For the text-containing cell, return its midpoint in (X, Y) coordinate format. 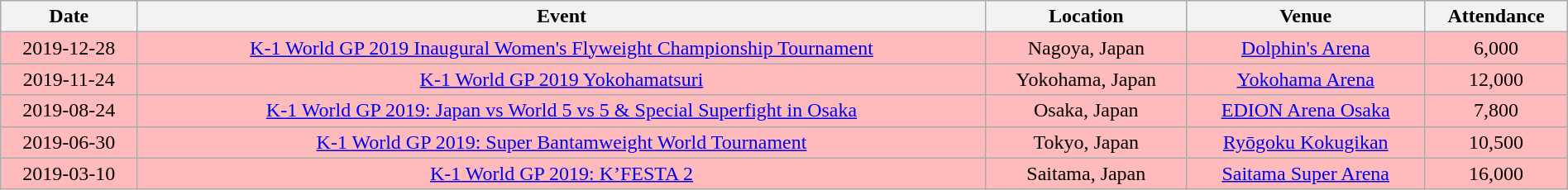
K-1 World GP 2019: Japan vs World 5 vs 5 & Special Superfight in Osaka (562, 111)
2019-06-30 (69, 142)
6,000 (1496, 48)
Yokohama, Japan (1086, 79)
10,500 (1496, 142)
Attendance (1496, 17)
12,000 (1496, 79)
2019-11-24 (69, 79)
K-1 World GP 2019 Yokohamatsuri (562, 79)
Saitama, Japan (1086, 173)
Location (1086, 17)
2019-08-24 (69, 111)
Saitama Super Arena (1305, 173)
Tokyo, Japan (1086, 142)
Yokohama Arena (1305, 79)
Osaka, Japan (1086, 111)
Event (562, 17)
K-1 World GP 2019: K’FESTA 2 (562, 173)
16,000 (1496, 173)
Venue (1305, 17)
EDION Arena Osaka (1305, 111)
Date (69, 17)
Dolphin's Arena (1305, 48)
K-1 World GP 2019 Inaugural Women's Flyweight Championship Tournament (562, 48)
K-1 World GP 2019: Super Bantamweight World Tournament (562, 142)
Nagoya, Japan (1086, 48)
7,800 (1496, 111)
Ryōgoku Kokugikan (1305, 142)
2019-12-28 (69, 48)
2019-03-10 (69, 173)
